Search for the cell housing the specified text and yield its (X, Y) center coordinate. 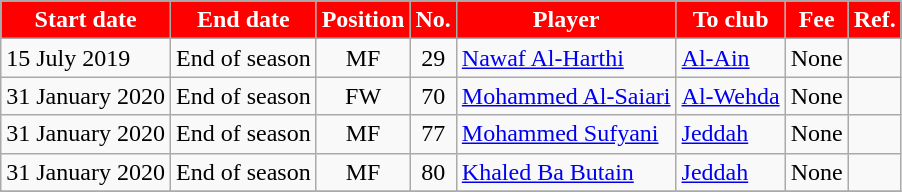
Mohammed Sufyani (566, 134)
Nawaf Al-Harthi (566, 58)
15 July 2019 (86, 58)
29 (433, 58)
Ref. (874, 20)
80 (433, 172)
Position (363, 20)
Player (566, 20)
Al-Ain (730, 58)
70 (433, 96)
End date (243, 20)
Al-Wehda (730, 96)
To club (730, 20)
Mohammed Al-Saiari (566, 96)
Fee (816, 20)
FW (363, 96)
77 (433, 134)
Khaled Ba Butain (566, 172)
Start date (86, 20)
No. (433, 20)
